Provide the [x, y] coordinate of the cell's center where the given text is located.  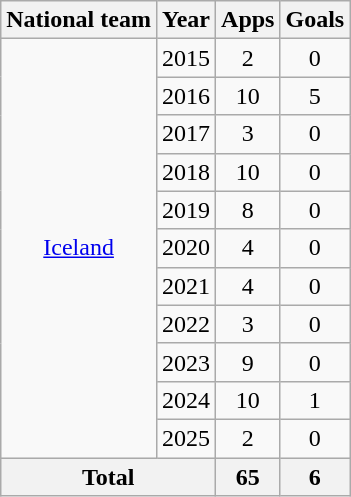
2016 [186, 96]
2021 [186, 286]
5 [315, 96]
National team [79, 20]
2017 [186, 134]
2018 [186, 172]
1 [315, 400]
Year [186, 20]
Goals [315, 20]
65 [248, 477]
8 [248, 210]
2023 [186, 362]
6 [315, 477]
Apps [248, 20]
2025 [186, 438]
Total [108, 477]
2024 [186, 400]
9 [248, 362]
2015 [186, 58]
2020 [186, 248]
2019 [186, 210]
Iceland [79, 248]
2022 [186, 324]
